Capture the cell that displays the provided text and extract its (X, Y) central coordinate. 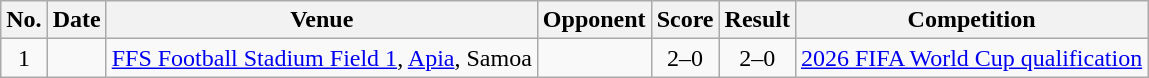
Date (76, 20)
Result (757, 20)
No. (24, 20)
2026 FIFA World Cup qualification (971, 58)
Competition (971, 20)
Venue (322, 20)
FFS Football Stadium Field 1, Apia, Samoa (322, 58)
Score (685, 20)
Opponent (594, 20)
1 (24, 58)
